Provide the [x, y] coordinate of the cell's center where the given text is located.  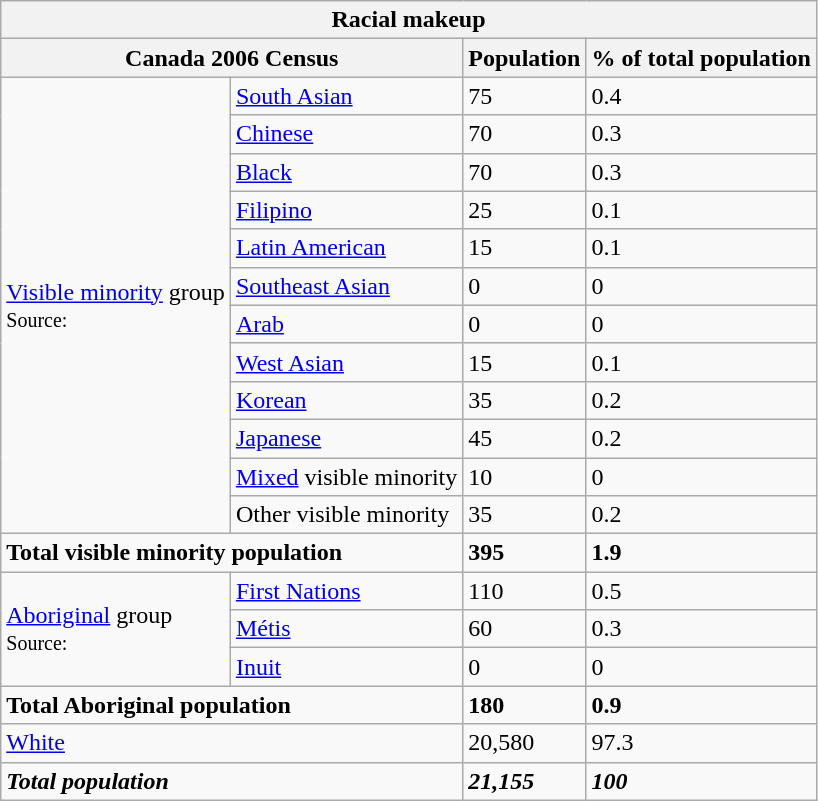
Other visible minority [346, 515]
Latin American [346, 248]
Mixed visible minority [346, 477]
Filipino [346, 210]
Population [524, 58]
100 [701, 781]
Japanese [346, 438]
South Asian [346, 96]
10 [524, 477]
1.9 [701, 553]
Arab [346, 324]
180 [524, 705]
97.3 [701, 743]
Korean [346, 400]
395 [524, 553]
Total visible minority population [232, 553]
First Nations [346, 591]
21,155 [524, 781]
20,580 [524, 743]
Canada 2006 Census [232, 58]
% of total population [701, 58]
Chinese [346, 134]
Inuit [346, 667]
Métis [346, 629]
Black [346, 172]
Total population [232, 781]
0.5 [701, 591]
25 [524, 210]
Aboriginal groupSource: [116, 629]
Southeast Asian [346, 286]
0.9 [701, 705]
West Asian [346, 362]
45 [524, 438]
60 [524, 629]
0.4 [701, 96]
Visible minority groupSource: [116, 306]
75 [524, 96]
Racial makeup [409, 20]
110 [524, 591]
White [232, 743]
Total Aboriginal population [232, 705]
